Search for the cell housing the specified text and yield its (x, y) center coordinate. 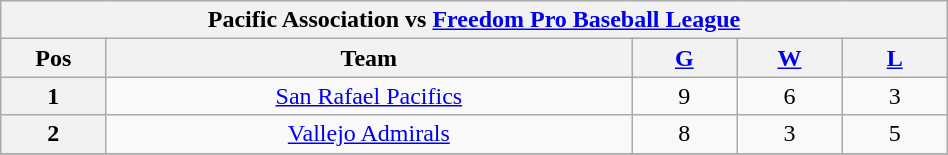
Team (369, 58)
G (684, 58)
2 (54, 134)
1 (54, 96)
9 (684, 96)
L (894, 58)
5 (894, 134)
W (790, 58)
Pos (54, 58)
6 (790, 96)
8 (684, 134)
Vallejo Admirals (369, 134)
San Rafael Pacifics (369, 96)
Pacific Association vs Freedom Pro Baseball League (474, 20)
